Pinpoint the cell where the given text exists, returning its [x, y] midpoint coordinate. 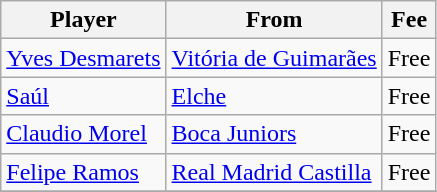
Yves Desmarets [84, 58]
Elche [274, 96]
Fee [409, 20]
From [274, 20]
Saúl [84, 96]
Claudio Morel [84, 134]
Boca Juniors [274, 134]
Player [84, 20]
Felipe Ramos [84, 172]
Real Madrid Castilla [274, 172]
Vitória de Guimarães [274, 58]
